Capture the cell that displays the provided text and extract its [X, Y] central coordinate. 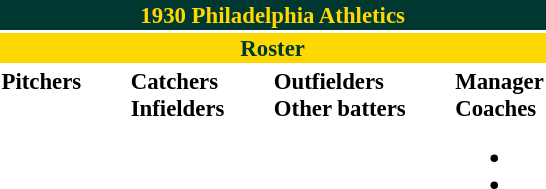
1930 Philadelphia Athletics [272, 15]
Roster [272, 48]
